Search for the cell housing the specified text and yield its [X, Y] center coordinate. 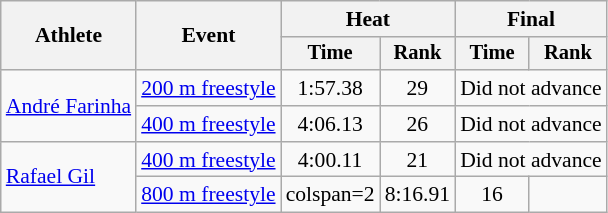
4:06.13 [330, 124]
800 m freestyle [208, 195]
Heat [368, 19]
Event [208, 36]
Final [531, 19]
16 [492, 195]
1:57.38 [330, 88]
8:16.91 [418, 195]
Athlete [68, 36]
4:00.11 [330, 160]
29 [418, 88]
26 [418, 124]
21 [418, 160]
200 m freestyle [208, 88]
colspan=2 [330, 195]
André Farinha [68, 106]
Rafael Gil [68, 178]
